Scan for the cell matching the given text and deliver its (x, y) coordinate at center. 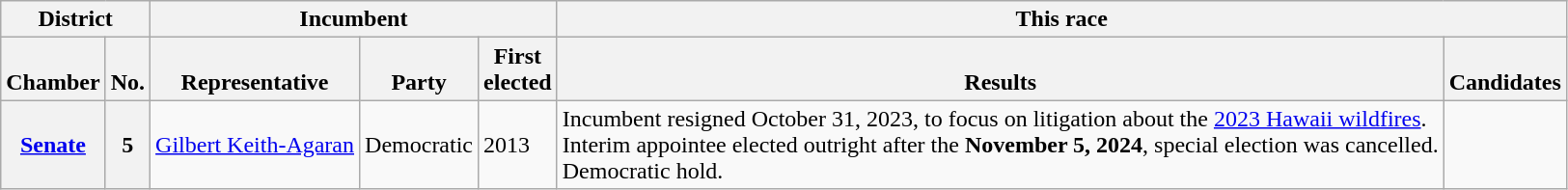
5 (127, 145)
Representative (255, 69)
Democratic (419, 145)
2013 (518, 145)
Party (419, 69)
Firstelected (518, 69)
District (75, 19)
This race (1061, 19)
Senate (53, 145)
No. (127, 69)
Candidates (1505, 69)
Chamber (53, 69)
Incumbent (354, 19)
Results (1000, 69)
Gilbert Keith-Agaran (255, 145)
